Find where the given text appears and provide that cell's center as [X, Y] coordinate. 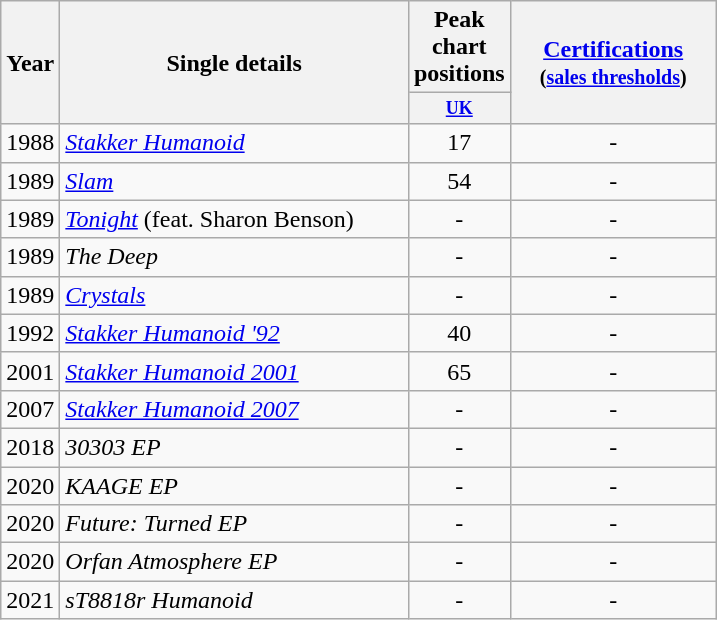
Single details [234, 62]
1988 [30, 143]
Crystals [234, 295]
The Deep [234, 257]
2021 [30, 600]
Certifications(sales thresholds) [613, 62]
Stakker Humanoid '92 [234, 333]
54 [459, 181]
30303 EP [234, 447]
2007 [30, 409]
2018 [30, 447]
65 [459, 371]
1992 [30, 333]
Stakker Humanoid 2007 [234, 409]
Slam [234, 181]
UK [459, 108]
Stakker Humanoid 2001 [234, 371]
40 [459, 333]
Orfan Atmosphere EP [234, 562]
Year [30, 62]
KAAGE EP [234, 486]
2001 [30, 371]
Future: Turned EP [234, 524]
Tonight (feat. Sharon Benson) [234, 219]
Stakker Humanoid [234, 143]
Peak chart positions [459, 47]
17 [459, 143]
sT8818r Humanoid [234, 600]
